From the cell containing the given text, extract its center point as (x, y) coordinate. 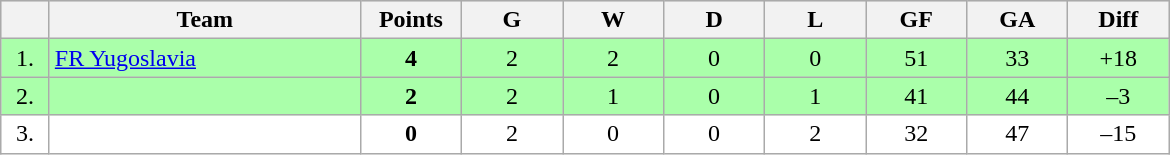
G (512, 20)
1. (26, 58)
GF (916, 20)
Diff (1118, 20)
32 (916, 134)
3. (26, 134)
41 (916, 96)
FR Yugoslavia (204, 58)
GA (1018, 20)
44 (1018, 96)
33 (1018, 58)
D (714, 20)
+18 (1118, 58)
–15 (1118, 134)
2. (26, 96)
L (816, 20)
–3 (1118, 96)
4 (410, 58)
47 (1018, 134)
Points (410, 20)
Team (204, 20)
51 (916, 58)
W (612, 20)
